Capture the cell that displays the provided text and extract its [x, y] central coordinate. 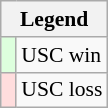
USC win [62, 55]
USC loss [62, 90]
Legend [54, 19]
